Return the (x, y) coordinate for the center point of the cell that contains the specified text.  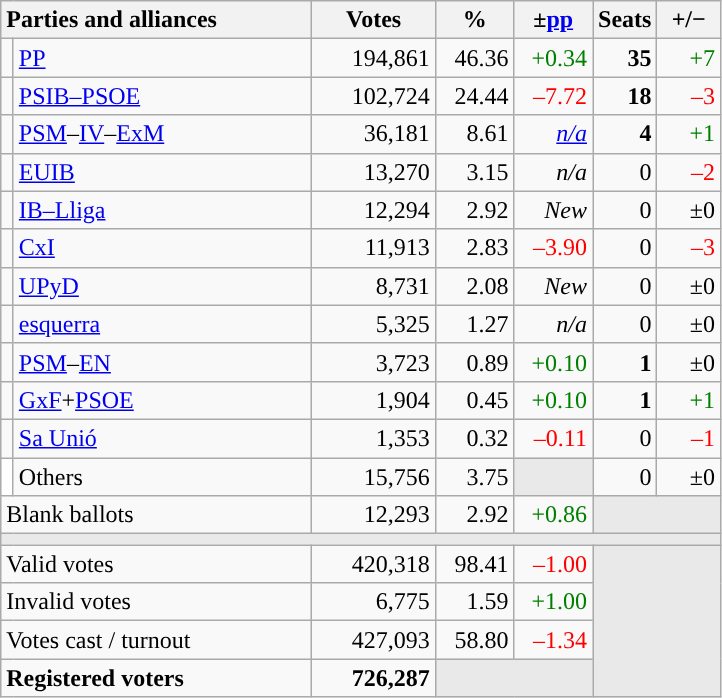
24.44 (474, 96)
–1.34 (554, 640)
18 (624, 96)
1.27 (474, 324)
420,318 (374, 564)
1.59 (474, 602)
+7 (689, 58)
–2 (689, 172)
726,287 (374, 678)
–3.90 (554, 248)
+0.34 (554, 58)
5,325 (374, 324)
102,724 (374, 96)
CxI (162, 248)
4 (624, 134)
GxF+PSOE (162, 400)
+0.86 (554, 515)
8,731 (374, 286)
Votes cast / turnout (156, 640)
3,723 (374, 362)
1,904 (374, 400)
427,093 (374, 640)
3.75 (474, 477)
2.83 (474, 248)
0.32 (474, 438)
UPyD (162, 286)
–0.11 (554, 438)
58.80 (474, 640)
–1 (689, 438)
6,775 (374, 602)
esquerra (162, 324)
36,181 (374, 134)
Valid votes (156, 564)
11,913 (374, 248)
2.08 (474, 286)
12,293 (374, 515)
Blank ballots (156, 515)
+/− (689, 20)
46.36 (474, 58)
Sa Unió (162, 438)
% (474, 20)
Registered voters (156, 678)
13,270 (374, 172)
Others (162, 477)
98.41 (474, 564)
3.15 (474, 172)
+1.00 (554, 602)
8.61 (474, 134)
PSM–IV–ExM (162, 134)
Parties and alliances (156, 20)
1,353 (374, 438)
Votes (374, 20)
Seats (624, 20)
0.45 (474, 400)
194,861 (374, 58)
12,294 (374, 210)
Invalid votes (156, 602)
15,756 (374, 477)
–1.00 (554, 564)
±pp (554, 20)
EUIB (162, 172)
PP (162, 58)
–7.72 (554, 96)
IB–Lliga (162, 210)
35 (624, 58)
0.89 (474, 362)
PSIB–PSOE (162, 96)
PSM–EN (162, 362)
